Return the (x, y) coordinate for the center point of the cell that contains the specified text.  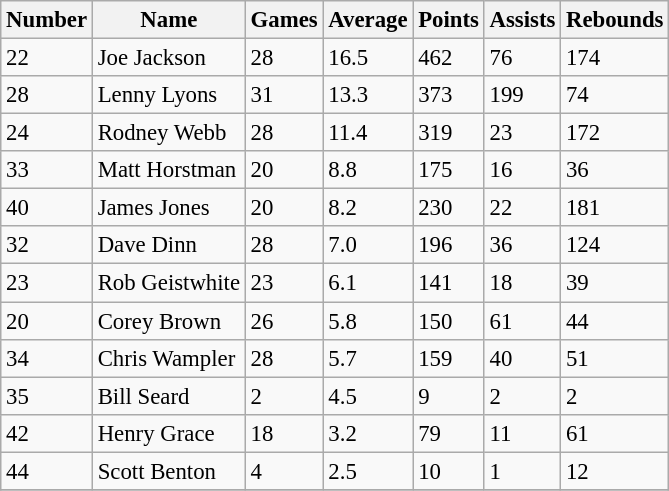
51 (615, 358)
199 (522, 95)
Dave Dinn (168, 245)
Assists (522, 20)
196 (448, 245)
Corey Brown (168, 321)
3.2 (368, 433)
2.5 (368, 471)
11 (522, 433)
10 (448, 471)
Rodney Webb (168, 133)
6.1 (368, 283)
Number (47, 20)
Bill Seard (168, 396)
175 (448, 170)
Rebounds (615, 20)
5.8 (368, 321)
39 (615, 283)
13.3 (368, 95)
74 (615, 95)
76 (522, 58)
Joe Jackson (168, 58)
Chris Wampler (168, 358)
9 (448, 396)
124 (615, 245)
42 (47, 433)
26 (284, 321)
Games (284, 20)
James Jones (168, 208)
319 (448, 133)
172 (615, 133)
34 (47, 358)
Name (168, 20)
141 (448, 283)
35 (47, 396)
150 (448, 321)
8.2 (368, 208)
159 (448, 358)
11.4 (368, 133)
Rob Geistwhite (168, 283)
31 (284, 95)
373 (448, 95)
Matt Horstman (168, 170)
24 (47, 133)
5.7 (368, 358)
230 (448, 208)
7.0 (368, 245)
16 (522, 170)
1 (522, 471)
4.5 (368, 396)
181 (615, 208)
Scott Benton (168, 471)
32 (47, 245)
174 (615, 58)
Points (448, 20)
Henry Grace (168, 433)
12 (615, 471)
16.5 (368, 58)
8.8 (368, 170)
33 (47, 170)
4 (284, 471)
Lenny Lyons (168, 95)
Average (368, 20)
79 (448, 433)
462 (448, 58)
